Locate the cell with the specified text and output its (x, y) center coordinate. 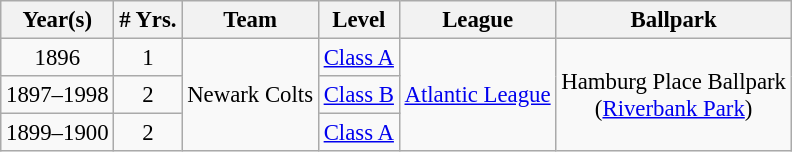
Class B (358, 95)
Ballpark (674, 20)
1899–1900 (58, 133)
Team (250, 20)
1896 (58, 58)
League (478, 20)
Atlantic League (478, 96)
# Yrs. (148, 20)
Year(s) (58, 20)
Level (358, 20)
Hamburg Place Ballpark(Riverbank Park) (674, 96)
1897–1998 (58, 95)
Newark Colts (250, 96)
1 (148, 58)
